Detect which cell encompasses the target text, then output its [x, y] center coordinate. 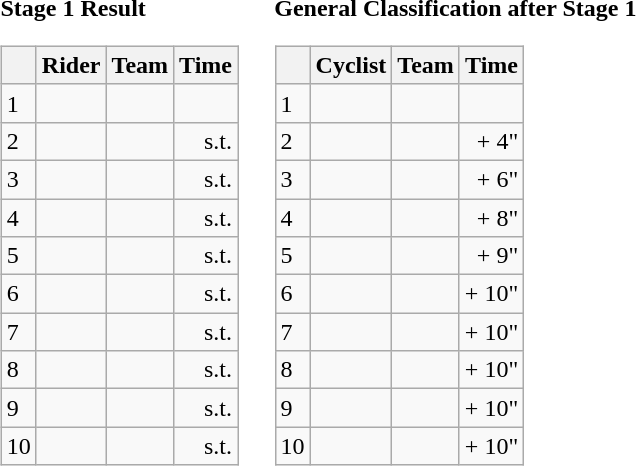
+ 9" [491, 256]
+ 6" [491, 179]
Rider [71, 65]
Cyclist [351, 65]
+ 8" [491, 217]
+ 4" [491, 141]
